Detect which cell encompasses the target text, then output its [x, y] center coordinate. 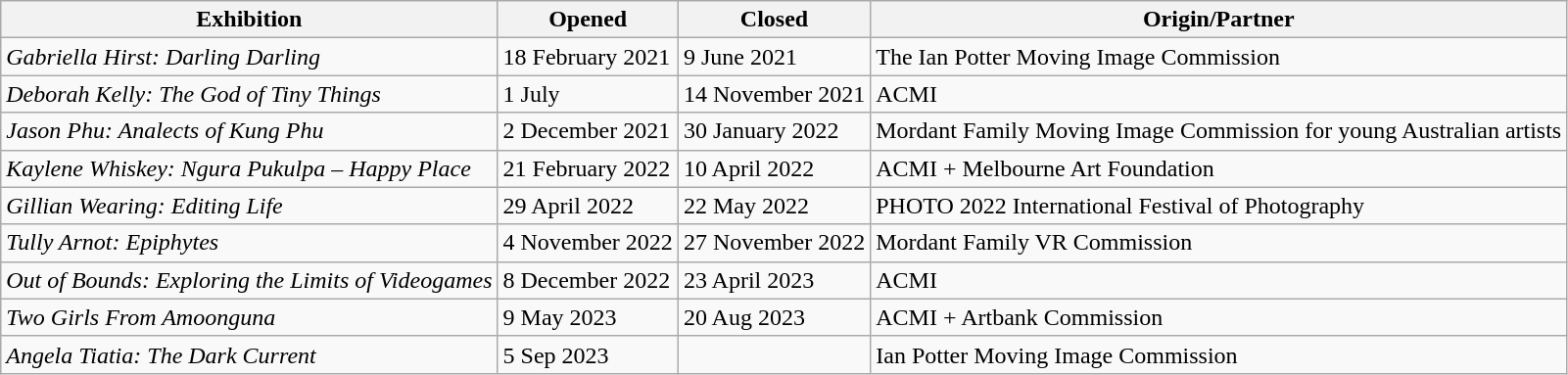
14 November 2021 [774, 94]
Tully Arnot: Epiphytes [249, 243]
21 February 2022 [588, 168]
PHOTO 2022 International Festival of Photography [1218, 206]
20 Aug 2023 [774, 317]
22 May 2022 [774, 206]
2 December 2021 [588, 131]
5 Sep 2023 [588, 354]
10 April 2022 [774, 168]
27 November 2022 [774, 243]
Jason Phu: Analects of Kung Phu [249, 131]
30 January 2022 [774, 131]
18 February 2021 [588, 57]
Gillian Wearing: Editing Life [249, 206]
Two Girls From Amoonguna [249, 317]
Exhibition [249, 20]
Gabriella Hirst: Darling Darling [249, 57]
Deborah Kelly: The God of Tiny Things [249, 94]
Mordant Family VR Commission [1218, 243]
ACMI + Artbank Commission [1218, 317]
Out of Bounds: Exploring the Limits of Videogames [249, 280]
Closed [774, 20]
The Ian Potter Moving Image Commission [1218, 57]
23 April 2023 [774, 280]
ACMI + Melbourne Art Foundation [1218, 168]
1 July [588, 94]
Opened [588, 20]
Angela Tiatia: The Dark Current [249, 354]
9 May 2023 [588, 317]
Origin/Partner [1218, 20]
29 April 2022 [588, 206]
9 June 2021 [774, 57]
Kaylene Whiskey: Ngura Pukulpa – Happy Place [249, 168]
4 November 2022 [588, 243]
8 December 2022 [588, 280]
Ian Potter Moving Image Commission [1218, 354]
Mordant Family Moving Image Commission for young Australian artists [1218, 131]
